Determine the (X, Y) coordinate at the center of the cell enclosing the given text.  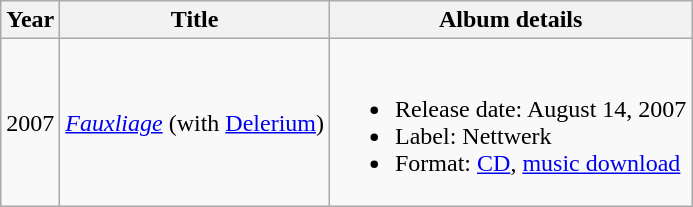
Release date: August 14, 2007Label: NettwerkFormat: CD, music download (510, 122)
2007 (30, 122)
Fauxliage (with Delerium) (195, 122)
Year (30, 20)
Title (195, 20)
Album details (510, 20)
